Output the [x, y] coordinate of the center of the cell containing the given text.  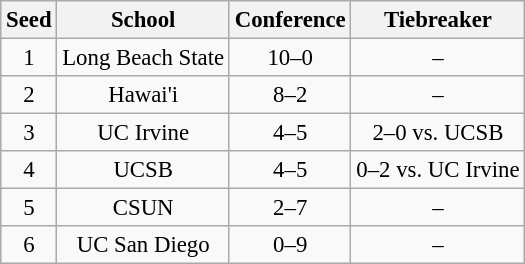
10–0 [290, 58]
4 [29, 170]
UC San Diego [144, 245]
UCSB [144, 170]
6 [29, 245]
Tiebreaker [438, 20]
0–9 [290, 245]
Hawai'i [144, 95]
1 [29, 58]
2–7 [290, 208]
Long Beach State [144, 58]
0–2 vs. UC Irvine [438, 170]
5 [29, 208]
School [144, 20]
3 [29, 133]
UC Irvine [144, 133]
CSUN [144, 208]
8–2 [290, 95]
2–0 vs. UCSB [438, 133]
Seed [29, 20]
2 [29, 95]
Conference [290, 20]
